Detect which cell encompasses the target text, then output its [X, Y] center coordinate. 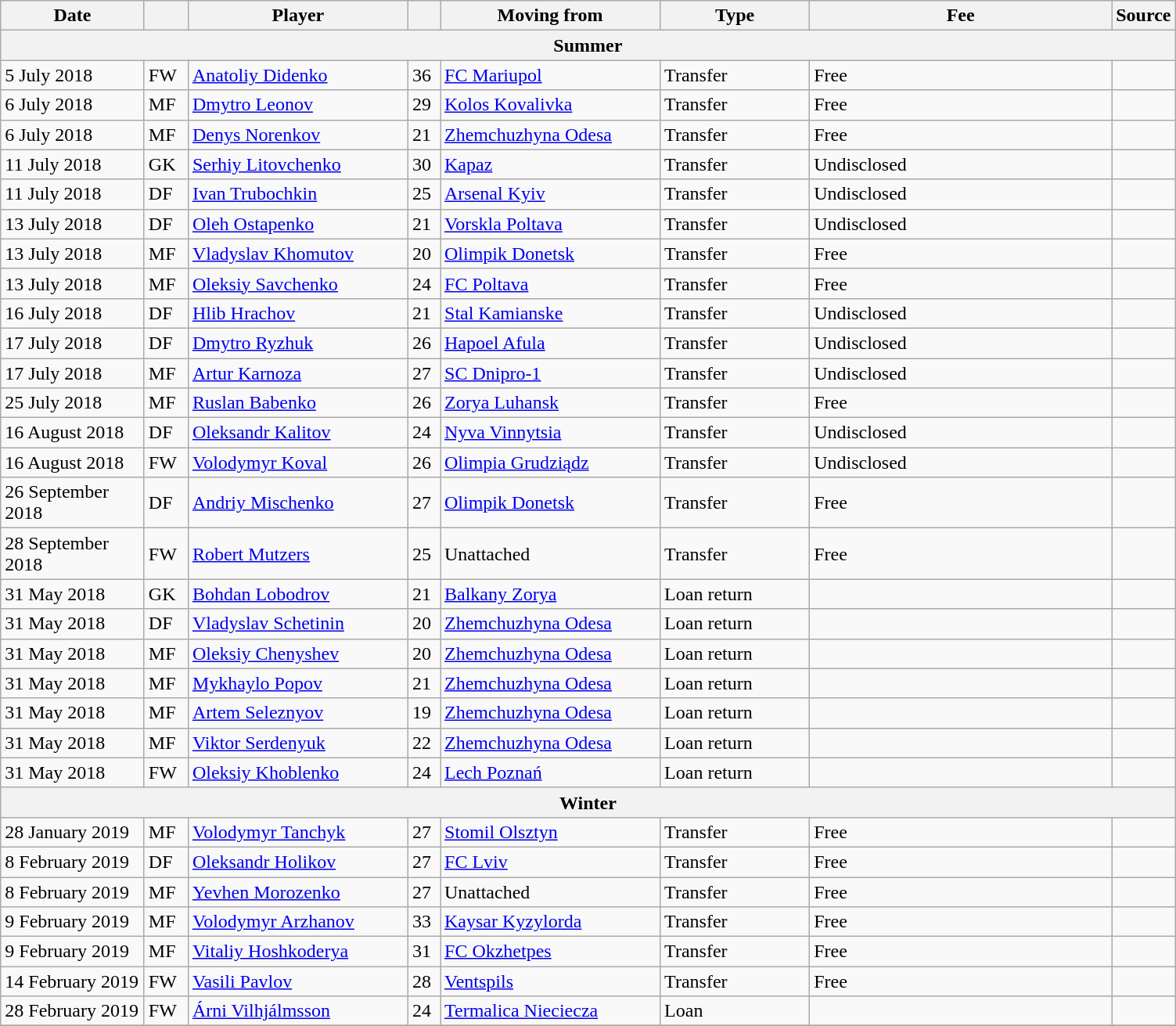
Serhiy Litovchenko [297, 164]
Vorskla Poltava [549, 224]
Robert Mutzers [297, 554]
Bohdan Lobodrov [297, 594]
Termalica Nieciecza [549, 1011]
Kaysar Kyzylorda [549, 922]
22 [424, 743]
Dmytro Ryzhuk [297, 343]
FC Mariupol [549, 75]
FC Okzhetpes [549, 952]
Type [735, 16]
Moving from [549, 16]
Summer [588, 45]
Andriy Mischenko [297, 502]
Stal Kamianske [549, 313]
36 [424, 75]
Artem Seleznyov [297, 713]
Dmytro Leonov [297, 105]
Ruslan Babenko [297, 403]
Fee [961, 16]
Vladyslav Khomutov [297, 254]
Hapoel Afula [549, 343]
Árni Vilhjálmsson [297, 1011]
Denys Norenkov [297, 135]
Olimpia Grudziądz [549, 463]
28 [424, 981]
28 February 2019 [73, 1011]
25 July 2018 [73, 403]
Yevhen Morozenko [297, 891]
FC Poltava [549, 283]
33 [424, 922]
FC Lviv [549, 862]
Vasili Pavlov [297, 981]
Vladyslav Schetinin [297, 624]
Artur Karnoza [297, 373]
SC Dnipro-1 [549, 373]
Winter [588, 802]
Volodymyr Tanchyk [297, 832]
5 July 2018 [73, 75]
Balkany Zorya [549, 594]
16 July 2018 [73, 313]
28 September 2018 [73, 554]
Viktor Serdenyuk [297, 743]
Mykhaylo Popov [297, 683]
Volodymyr Arzhanov [297, 922]
28 January 2019 [73, 832]
Volodymyr Koval [297, 463]
Kapaz [549, 164]
Lech Poznań [549, 772]
29 [424, 105]
Ventspils [549, 981]
Ivan Trubochkin [297, 194]
19 [424, 713]
Date [73, 16]
Vitaliy Hoshkoderya [297, 952]
Nyva Vinnytsia [549, 433]
Oleksiy Chenyshev [297, 653]
14 February 2019 [73, 981]
Source [1144, 16]
Arsenal Kyiv [549, 194]
31 [424, 952]
Loan [735, 1011]
Oleksandr Kalitov [297, 433]
Oleh Ostapenko [297, 224]
Oleksiy Savchenko [297, 283]
Player [297, 16]
30 [424, 164]
Kolos Kovalivka [549, 105]
Anatoliy Didenko [297, 75]
Stomil Olsztyn [549, 832]
26 September 2018 [73, 502]
Oleksiy Khoblenko [297, 772]
Hlib Hrachov [297, 313]
Zorya Luhansk [549, 403]
Oleksandr Holikov [297, 862]
